Find where the given text appears and provide that cell's center as (x, y) coordinate. 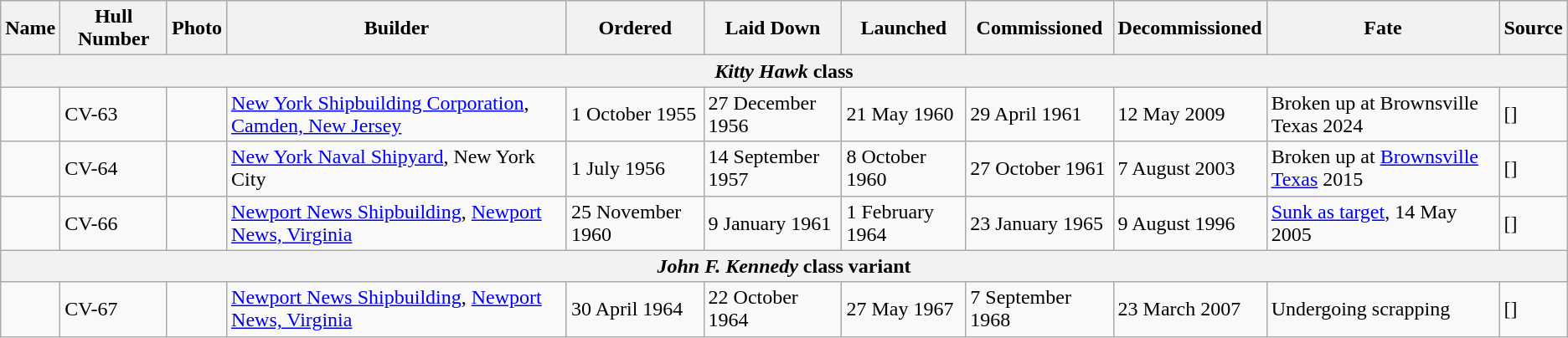
21 May 1960 (904, 114)
27 May 1967 (904, 310)
22 October 1964 (772, 310)
Name (30, 28)
New York Naval Shipyard, New York City (397, 169)
1 July 1956 (635, 169)
25 November 1960 (635, 223)
Decommissioned (1189, 28)
8 October 1960 (904, 169)
Kitty Hawk class (784, 71)
27 October 1961 (1039, 169)
New York Shipbuilding Corporation, Camden, New Jersey (397, 114)
Fate (1383, 28)
7 August 2003 (1189, 169)
Source (1533, 28)
23 March 2007 (1189, 310)
CV-64 (114, 169)
1 October 1955 (635, 114)
Broken up at Brownsville Texas 2015 (1383, 169)
CV-67 (114, 310)
Ordered (635, 28)
30 April 1964 (635, 310)
CV-66 (114, 223)
9 August 1996 (1189, 223)
29 April 1961 (1039, 114)
John F. Kennedy class variant (784, 266)
7 September 1968 (1039, 310)
Laid Down (772, 28)
Broken up at Brownsville Texas 2024 (1383, 114)
Commissioned (1039, 28)
Builder (397, 28)
Hull Number (114, 28)
12 May 2009 (1189, 114)
Launched (904, 28)
9 January 1961 (772, 223)
Sunk as target, 14 May 2005 (1383, 223)
14 September 1957 (772, 169)
Undergoing scrapping (1383, 310)
27 December 1956 (772, 114)
CV-63 (114, 114)
1 February 1964 (904, 223)
23 January 1965 (1039, 223)
Photo (196, 28)
